Search for the cell housing the specified text and yield its (x, y) center coordinate. 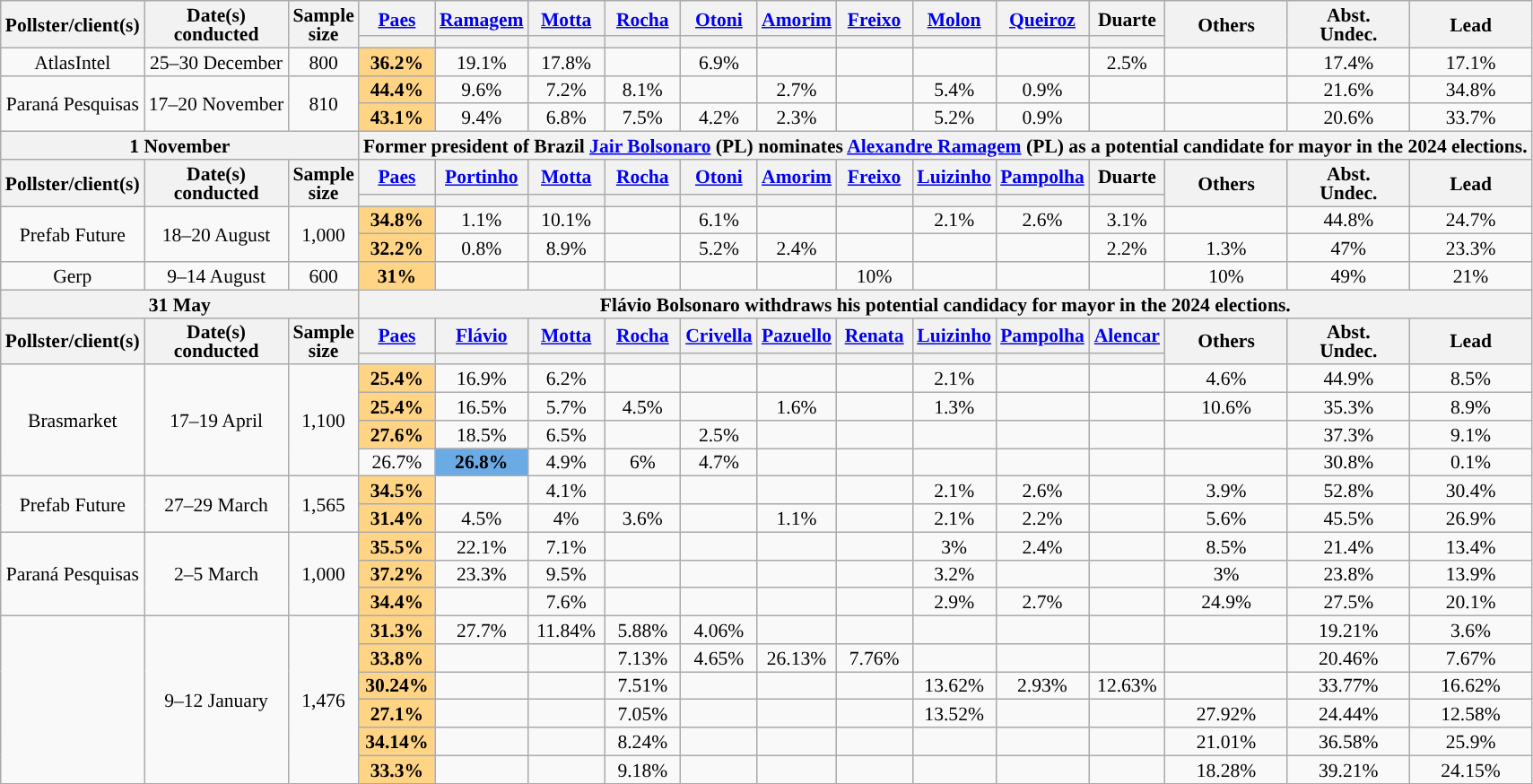
22.1% (482, 545)
17–19 April (217, 421)
6.5% (567, 434)
Molon (954, 18)
7.05% (642, 714)
10.6% (1226, 407)
20.46% (1348, 658)
6.2% (567, 379)
4.1% (567, 490)
Queiroz (1042, 18)
43.1% (396, 118)
30.4% (1470, 490)
9–12 January (217, 700)
4.06% (719, 630)
Flávio Bolsonaro withdraws his potential candidacy for mayor in the 2024 elections. (945, 303)
9.5% (567, 574)
800 (323, 61)
12.58% (1470, 714)
27.6% (396, 434)
5.4% (954, 90)
3.2% (954, 574)
33.77% (1348, 685)
13.4% (1470, 545)
34.14% (396, 741)
1,476 (323, 700)
18–20 August (217, 234)
32.2% (396, 248)
8.1% (642, 90)
3.1% (1127, 221)
19.21% (1348, 630)
44.4% (396, 90)
27.7% (482, 630)
24.7% (1470, 221)
27.5% (1348, 603)
13.52% (954, 714)
21.01% (1226, 741)
9.1% (1470, 434)
21.6% (1348, 90)
37.3% (1348, 434)
7.13% (642, 658)
5.6% (1226, 518)
16.9% (482, 379)
1,100 (323, 421)
16.5% (482, 407)
7.5% (642, 118)
26.13% (797, 658)
9.18% (642, 770)
47% (1348, 248)
52.8% (1348, 490)
21% (1470, 276)
6.8% (567, 118)
35.5% (396, 545)
5.88% (642, 630)
24.9% (1226, 603)
0.1% (1470, 463)
44.8% (1348, 221)
21.4% (1348, 545)
20.6% (1348, 118)
Renata (874, 335)
37.2% (396, 574)
9.4% (482, 118)
3.9% (1226, 490)
19.1% (482, 61)
6% (642, 463)
Flávio (482, 335)
35.3% (1348, 407)
6.1% (719, 221)
18.5% (482, 434)
27.1% (396, 714)
1.6% (797, 407)
600 (323, 276)
Brasmarket (73, 421)
13.9% (1470, 574)
4.6% (1226, 379)
Ramagem (482, 18)
24.44% (1348, 714)
20.1% (1470, 603)
Former president of Brazil Jair Bolsonaro (PL) nominates Alexandre Ramagem (PL) as a potential candidate for mayor in the 2024 elections. (945, 145)
8.24% (642, 741)
30.24% (396, 685)
26.9% (1470, 518)
33.7% (1470, 118)
17.8% (567, 61)
4.2% (719, 118)
44.9% (1348, 379)
27–29 March (217, 504)
4.7% (719, 463)
Alencar (1127, 335)
9.6% (482, 90)
2.3% (797, 118)
18.28% (1226, 770)
12.63% (1127, 685)
24.15% (1470, 770)
17.1% (1470, 61)
26.7% (396, 463)
7.76% (874, 658)
49% (1348, 276)
17.4% (1348, 61)
23.8% (1348, 574)
4.9% (567, 463)
30.8% (1348, 463)
13.62% (954, 685)
34.4% (396, 603)
1,565 (323, 504)
5.7% (567, 407)
17–20 November (217, 103)
33.3% (396, 770)
4.65% (719, 658)
45.5% (1348, 518)
2.93% (1042, 685)
11.84% (567, 630)
25–30 December (217, 61)
0.8% (482, 248)
AtlasIntel (73, 61)
6.9% (719, 61)
7.6% (567, 603)
Portinho (482, 178)
34.5% (396, 490)
31 May (179, 303)
7.1% (567, 545)
4% (567, 518)
1 November (179, 145)
7.2% (567, 90)
Gerp (73, 276)
39.21% (1348, 770)
27.92% (1226, 714)
16.62% (1470, 685)
31% (396, 276)
2.9% (954, 603)
7.51% (642, 685)
36.2% (396, 61)
33.8% (396, 658)
10.1% (567, 221)
810 (323, 103)
Pazuello (797, 335)
26.8% (482, 463)
9–14 August (217, 276)
2–5 March (217, 574)
31.3% (396, 630)
Crivella (719, 335)
7.67% (1470, 658)
36.58% (1348, 741)
31.4% (396, 518)
25.9% (1470, 741)
